Provide the [x, y] coordinate of the cell's center where the given text is located.  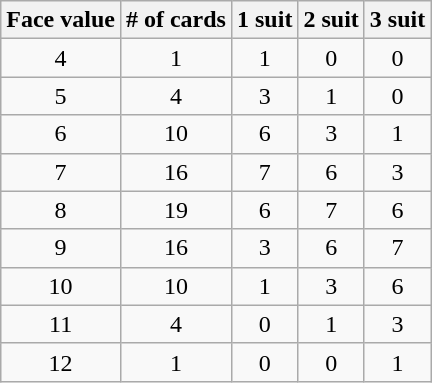
9 [61, 248]
2 suit [331, 20]
8 [61, 210]
11 [61, 324]
5 [61, 96]
19 [176, 210]
1 suit [264, 20]
12 [61, 362]
3 suit [397, 20]
# of cards [176, 20]
Face value [61, 20]
